Detect which cell encompasses the target text, then output its [x, y] center coordinate. 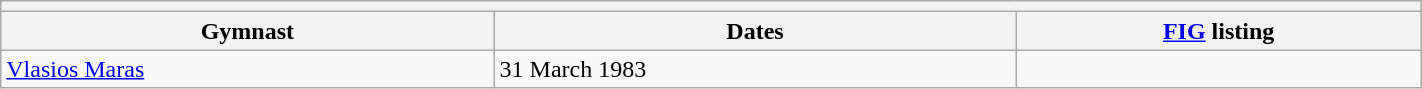
FIG listing [1218, 31]
Dates [755, 31]
31 March 1983 [755, 69]
Vlasios Maras [248, 69]
Gymnast [248, 31]
